Output the [x, y] coordinate of the center of the cell containing the given text.  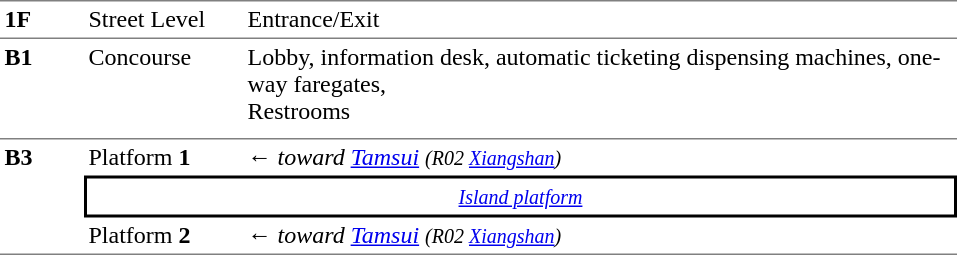
Street Level [164, 20]
Platform 1 [164, 158]
← toward Tamsui (R02 Xiangshan) [600, 158]
B1 [42, 89]
Island platform [520, 197]
Concourse [164, 89]
Lobby, information desk, automatic ticketing dispensing machines, one-way faregates,Restrooms [600, 84]
Entrance/Exit [600, 20]
1F [42, 20]
